Find where the given text appears and provide that cell's center as [x, y] coordinate. 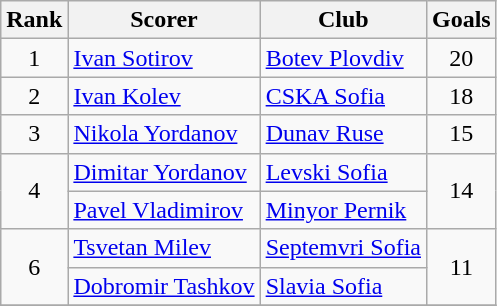
Dobromir Tashkov [164, 286]
Dunav Ruse [343, 134]
Tsvetan Milev [164, 248]
3 [34, 134]
20 [461, 58]
Goals [461, 20]
Dimitar Yordanov [164, 172]
Club [343, 20]
18 [461, 96]
Septemvri Sofia [343, 248]
Levski Sofia [343, 172]
Nikola Yordanov [164, 134]
CSKA Sofia [343, 96]
6 [34, 267]
Ivan Kolev [164, 96]
Rank [34, 20]
Ivan Sotirov [164, 58]
2 [34, 96]
11 [461, 267]
15 [461, 134]
Minyor Pernik [343, 210]
Slavia Sofia [343, 286]
14 [461, 191]
Scorer [164, 20]
Pavel Vladimirov [164, 210]
4 [34, 191]
1 [34, 58]
Botev Plovdiv [343, 58]
